Capture the cell that displays the provided text and extract its [x, y] central coordinate. 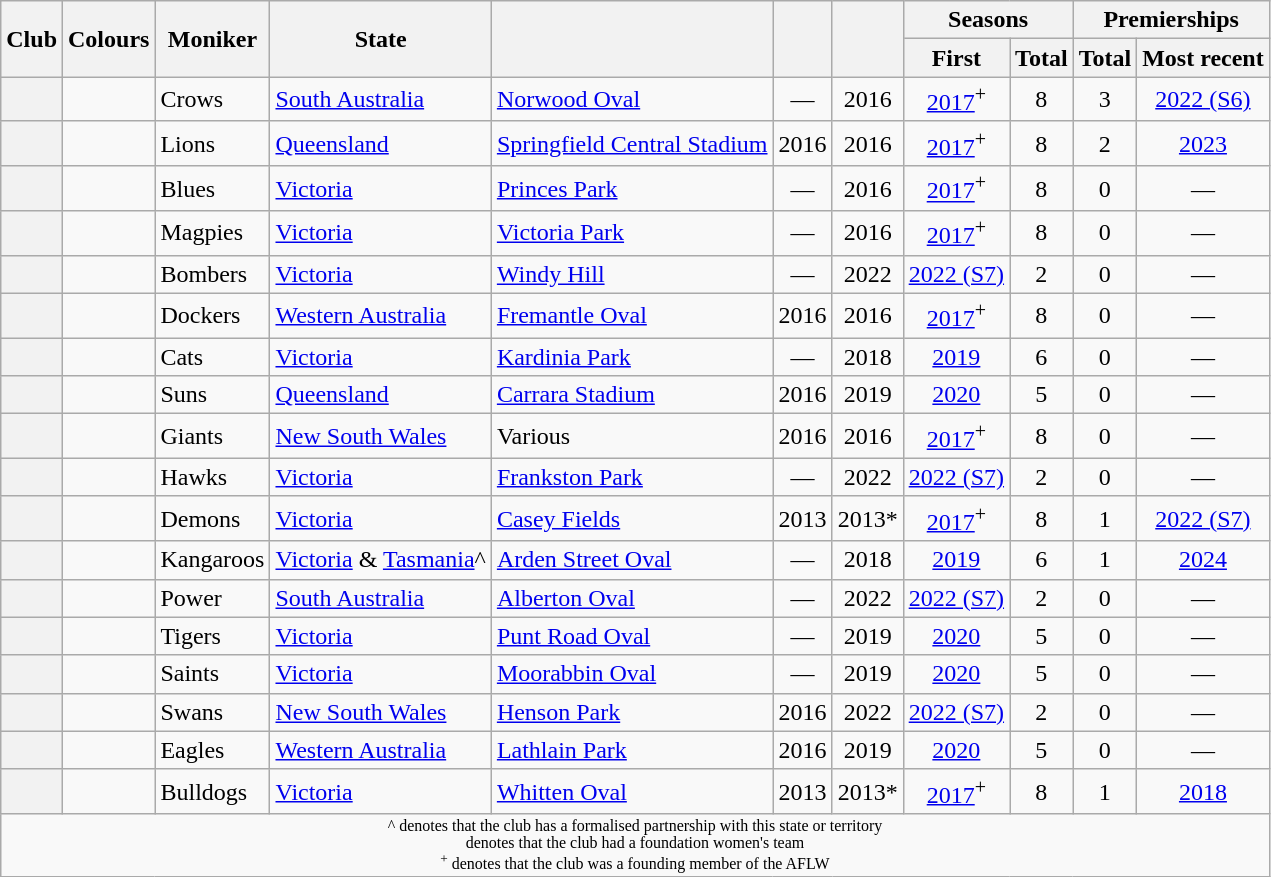
Arden Street Oval [632, 560]
Victoria & Tasmania^ [380, 560]
2022 (S6) [1204, 100]
Lions [212, 144]
Bulldogs [212, 792]
3 [1105, 100]
Various [632, 436]
Crows [212, 100]
Alberton Oval [632, 598]
Moorabbin Oval [632, 674]
Lathlain Park [632, 750]
Whitten Oval [632, 792]
Club [32, 39]
2024 [1204, 560]
Swans [212, 712]
Cats [212, 357]
Saints [212, 674]
Hawks [212, 477]
Demons [212, 518]
Frankston Park [632, 477]
First [956, 58]
Windy Hill [632, 274]
Victoria Park [632, 234]
Moniker [212, 39]
Springfield Central Stadium [632, 144]
Premierships [1171, 20]
Magpies [212, 234]
Fremantle Oval [632, 316]
Dockers [212, 316]
Norwood Oval [632, 100]
Kardinia Park [632, 357]
Seasons [988, 20]
Princes Park [632, 188]
Carrara Stadium [632, 395]
Henson Park [632, 712]
Giants [212, 436]
2023 [1204, 144]
Casey Fields [632, 518]
Power [212, 598]
State [380, 39]
Kangaroos [212, 560]
Colours [109, 39]
Tigers [212, 636]
Most recent [1204, 58]
Suns [212, 395]
Blues [212, 188]
Bombers [212, 274]
Eagles [212, 750]
Punt Road Oval [632, 636]
